Search for the cell housing the specified text and yield its [x, y] center coordinate. 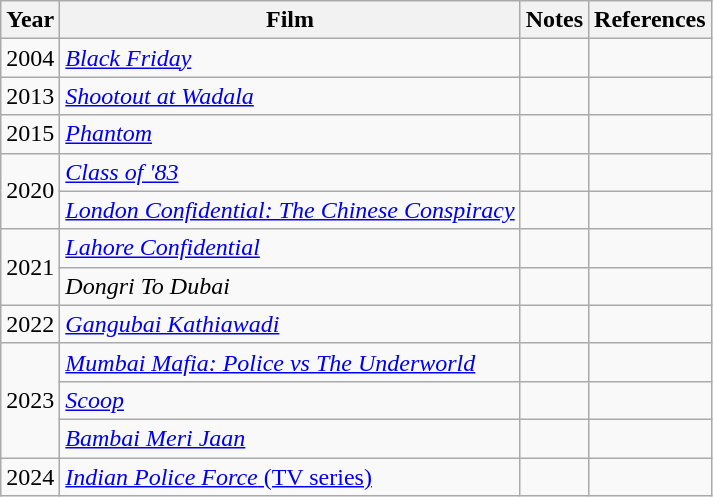
Film [290, 20]
Dongri To Dubai [290, 286]
Bambai Meri Jaan [290, 438]
2024 [30, 477]
2023 [30, 400]
London Confidential: The Chinese Conspiracy [290, 210]
Year [30, 20]
2004 [30, 58]
2020 [30, 191]
Black Friday [290, 58]
Mumbai Mafia: Police vs The Underworld [290, 362]
Phantom [290, 134]
Gangubai Kathiawadi [290, 324]
Shootout at Wadala [290, 96]
Lahore Confidential [290, 248]
Scoop [290, 400]
2015 [30, 134]
2021 [30, 267]
Indian Police Force (TV series) [290, 477]
2013 [30, 96]
2022 [30, 324]
Notes [554, 20]
Class of '83 [290, 172]
References [650, 20]
